Determine the [x, y] coordinate at the center of the cell enclosing the given text.  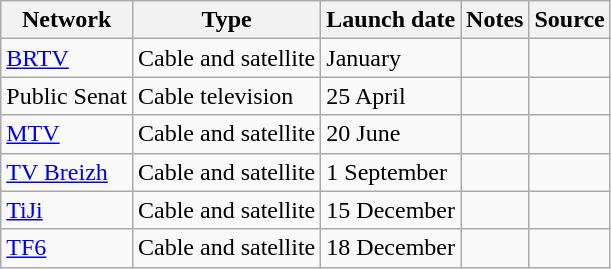
Launch date [391, 20]
TV Breizh [67, 172]
Network [67, 20]
Source [570, 20]
Type [226, 20]
1 September [391, 172]
January [391, 58]
Public Senat [67, 96]
15 December [391, 210]
TF6 [67, 248]
BRTV [67, 58]
MTV [67, 134]
20 June [391, 134]
TiJi [67, 210]
18 December [391, 248]
25 April [391, 96]
Notes [495, 20]
Cable television [226, 96]
